Output the (X, Y) coordinate of the center of the cell containing the given text.  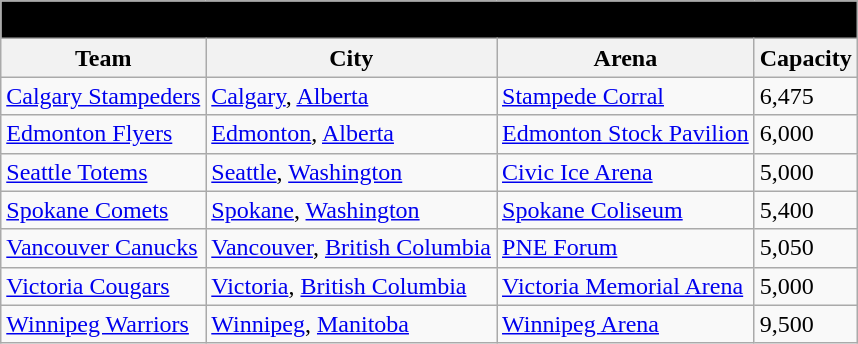
Winnipeg Warriors (104, 324)
9,500 (806, 324)
Victoria Cougars (104, 286)
6,475 (806, 96)
Spokane, Washington (352, 210)
Victoria Memorial Arena (625, 286)
Victoria, British Columbia (352, 286)
Arena (625, 58)
5,050 (806, 248)
Winnipeg Arena (625, 324)
Winnipeg, Manitoba (352, 324)
1959–60 Western Hockey League (430, 20)
6,000 (806, 134)
Calgary, Alberta (352, 96)
PNE Forum (625, 248)
Stampede Corral (625, 96)
Spokane Coliseum (625, 210)
Calgary Stampeders (104, 96)
Spokane Comets (104, 210)
Civic Ice Arena (625, 172)
Edmonton Flyers (104, 134)
5,400 (806, 210)
Vancouver, British Columbia (352, 248)
Capacity (806, 58)
Edmonton Stock Pavilion (625, 134)
Seattle, Washington (352, 172)
Seattle Totems (104, 172)
Edmonton, Alberta (352, 134)
City (352, 58)
Vancouver Canucks (104, 248)
Team (104, 58)
